Pinpoint the cell where the given text exists, returning its (x, y) midpoint coordinate. 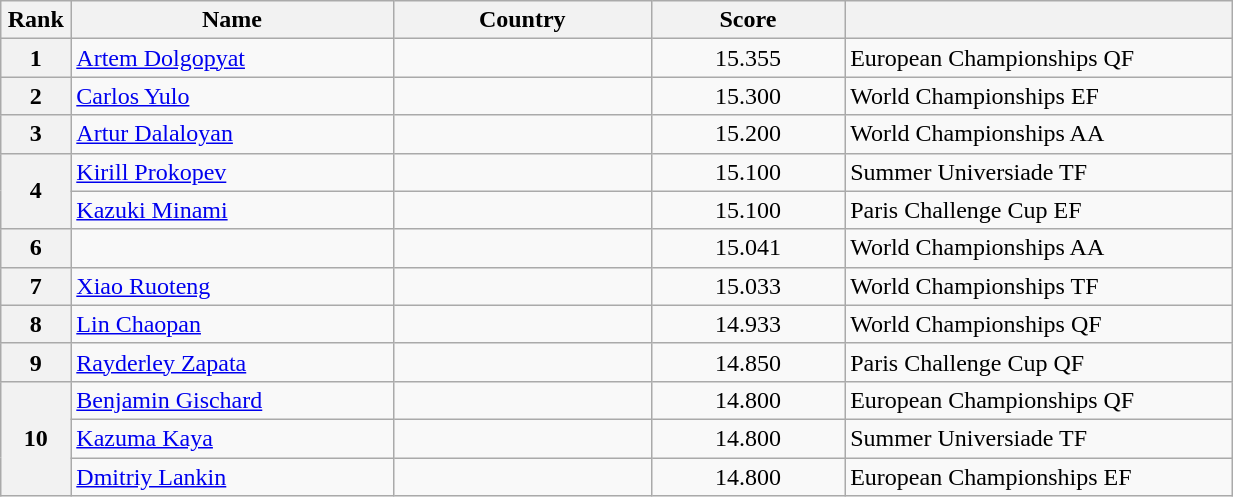
8 (36, 324)
15.200 (748, 134)
Rank (36, 20)
Rayderley Zapata (232, 362)
15.300 (748, 96)
Paris Challenge Cup QF (1038, 362)
World Championships QF (1038, 324)
Paris Challenge Cup EF (1038, 210)
14.850 (748, 362)
1 (36, 58)
7 (36, 286)
15.041 (748, 248)
Lin Chaopan (232, 324)
Kazuki Minami (232, 210)
6 (36, 248)
Kirill Prokopev (232, 172)
Country (522, 20)
Benjamin Gischard (232, 400)
14.933 (748, 324)
Carlos Yulo (232, 96)
Kazuma Kaya (232, 438)
Artur Dalaloyan (232, 134)
2 (36, 96)
Name (232, 20)
Xiao Ruoteng (232, 286)
15.033 (748, 286)
15.355 (748, 58)
3 (36, 134)
World Championships EF (1038, 96)
Dmitriy Lankin (232, 477)
European Championships EF (1038, 477)
Score (748, 20)
10 (36, 438)
4 (36, 191)
9 (36, 362)
World Championships TF (1038, 286)
Artem Dolgopyat (232, 58)
